Pinpoint the cell where the given text exists, returning its [x, y] midpoint coordinate. 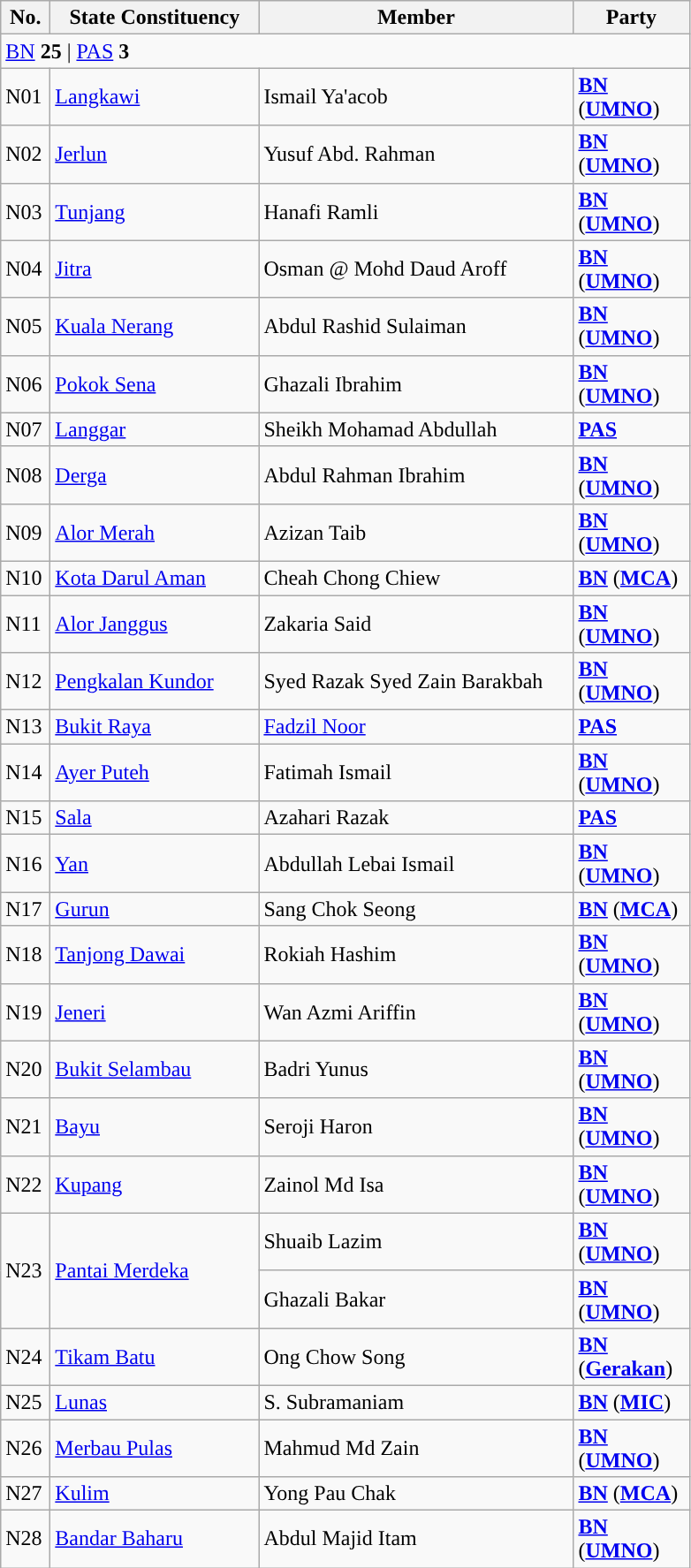
Pengkalan Kundor [155, 682]
Alor Merah [155, 532]
S. Subramaniam [416, 1402]
Sang Chok Seong [416, 909]
Ghazali Bakar [416, 1299]
N04 [26, 269]
Cheah Chong Chiew [416, 578]
N22 [26, 1184]
Langgar [155, 429]
BN 25 | PAS 3 [345, 51]
Jitra [155, 269]
Ghazali Ibrahim [416, 383]
N10 [26, 578]
Abdul Majid Itam [416, 1539]
BN (MIC) [631, 1402]
N19 [26, 1012]
Syed Razak Syed Zain Barakbah [416, 682]
Tanjong Dawai [155, 954]
N17 [26, 909]
Yusuf Abd. Rahman [416, 154]
Shuaib Lazim [416, 1242]
N07 [26, 429]
Gurun [155, 909]
N26 [26, 1447]
Tunjang [155, 212]
Sheikh Mohamad Abdullah [416, 429]
Bukit Raya [155, 727]
Alor Janggus [155, 624]
N14 [26, 772]
N16 [26, 864]
BN (Gerakan) [631, 1357]
Badri Yunus [416, 1069]
N27 [26, 1494]
Pantai Merdeka [155, 1270]
N23 [26, 1270]
Bandar Baharu [155, 1539]
Rokiah Hashim [416, 954]
Kupang [155, 1184]
N20 [26, 1069]
Pokok Sena [155, 383]
Ayer Puteh [155, 772]
N05 [26, 327]
N01 [26, 97]
State Constituency [155, 18]
Bukit Selambau [155, 1069]
Azahari Razak [416, 818]
N15 [26, 818]
Jeneri [155, 1012]
Mahmud Md Zain [416, 1447]
Kulim [155, 1494]
N02 [26, 154]
Yan [155, 864]
Ong Chow Song [416, 1357]
N25 [26, 1402]
Fatimah Ismail [416, 772]
Zainol Md Isa [416, 1184]
Fadzil Noor [416, 727]
Seroji Haron [416, 1127]
N24 [26, 1357]
N28 [26, 1539]
N13 [26, 727]
Kuala Nerang [155, 327]
Lunas [155, 1402]
Tikam Batu [155, 1357]
Derga [155, 475]
N11 [26, 624]
N21 [26, 1127]
Zakaria Said [416, 624]
Sala [155, 818]
Yong Pau Chak [416, 1494]
Member [416, 18]
Osman @ Mohd Daud Aroff [416, 269]
Azizan Taib [416, 532]
N03 [26, 212]
Langkawi [155, 97]
Kota Darul Aman [155, 578]
No. [26, 18]
Wan Azmi Ariffin [416, 1012]
Jerlun [155, 154]
Abdul Rashid Sulaiman [416, 327]
Party [631, 18]
Abdul Rahman Ibrahim [416, 475]
Hanafi Ramli [416, 212]
Merbau Pulas [155, 1447]
Abdullah Lebai Ismail [416, 864]
N18 [26, 954]
N06 [26, 383]
Ismail Ya'acob [416, 97]
N08 [26, 475]
Bayu [155, 1127]
N09 [26, 532]
N12 [26, 682]
